Locate the cell with the specified text and output its (X, Y) center coordinate. 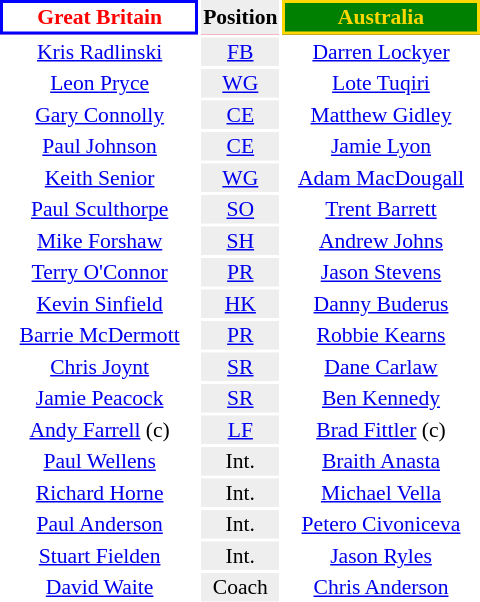
Gary Connolly (100, 114)
Terry O'Connor (100, 272)
Robbie Kearns (381, 335)
Kevin Sinfield (100, 304)
Danny Buderus (381, 304)
Trent Barrett (381, 209)
Darren Lockyer (381, 52)
Ben Kennedy (381, 398)
David Waite (100, 587)
SO (240, 209)
Richard Horne (100, 492)
Kris Radlinski (100, 52)
Matthew Gidley (381, 114)
Mike Forshaw (100, 240)
Brad Fittler (c) (381, 430)
Jason Ryles (381, 556)
Michael Vella (381, 492)
Chris Joynt (100, 366)
LF (240, 430)
Barrie McDermott (100, 335)
Andy Farrell (c) (100, 430)
FB (240, 52)
Jason Stevens (381, 272)
Andrew Johns (381, 240)
Coach (240, 587)
Paul Johnson (100, 146)
Adam MacDougall (381, 178)
SH (240, 240)
Paul Anderson (100, 524)
Great Britain (100, 17)
Stuart Fielden (100, 556)
Leon Pryce (100, 83)
Australia (381, 17)
Chris Anderson (381, 587)
Jamie Peacock (100, 398)
HK (240, 304)
Jamie Lyon (381, 146)
Dane Carlaw (381, 366)
Position (240, 17)
Petero Civoniceva (381, 524)
Lote Tuqiri (381, 83)
Paul Wellens (100, 461)
Braith Anasta (381, 461)
Paul Sculthorpe (100, 209)
Keith Senior (100, 178)
